Identify which cell holds the provided text, then report its [X, Y] central coordinate. 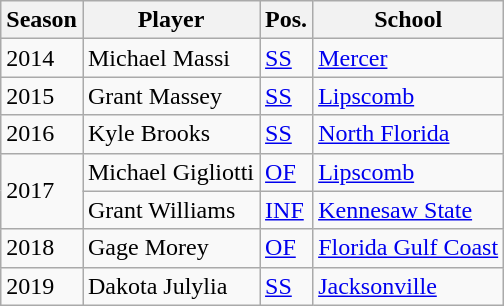
2014 [42, 58]
Florida Gulf Coast [408, 248]
2018 [42, 248]
Mercer [408, 58]
Season [42, 20]
Gage Morey [170, 248]
North Florida [408, 134]
2015 [42, 96]
INF [286, 210]
2017 [42, 191]
2019 [42, 286]
Grant Massey [170, 96]
Player [170, 20]
Kyle Brooks [170, 134]
Grant Williams [170, 210]
Kennesaw State [408, 210]
Pos. [286, 20]
School [408, 20]
Jacksonville [408, 286]
Dakota Julylia [170, 286]
Michael Massi [170, 58]
Michael Gigliotti [170, 172]
2016 [42, 134]
